Pinpoint the cell where the given text exists, returning its [x, y] midpoint coordinate. 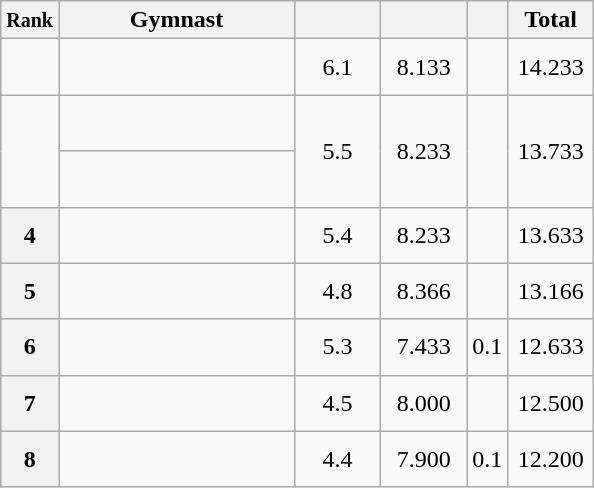
4.8 [338, 291]
4.5 [338, 403]
6 [30, 347]
8.000 [424, 403]
Total [551, 20]
7.433 [424, 347]
7 [30, 403]
5.5 [338, 151]
12.200 [551, 459]
12.633 [551, 347]
4 [30, 235]
Rank [30, 20]
8.366 [424, 291]
5.3 [338, 347]
5.4 [338, 235]
8.133 [424, 67]
14.233 [551, 67]
13.633 [551, 235]
13.166 [551, 291]
12.500 [551, 403]
7.900 [424, 459]
4.4 [338, 459]
5 [30, 291]
13.733 [551, 151]
6.1 [338, 67]
Gymnast [176, 20]
8 [30, 459]
